Find where the given text appears and provide that cell's center as (x, y) coordinate. 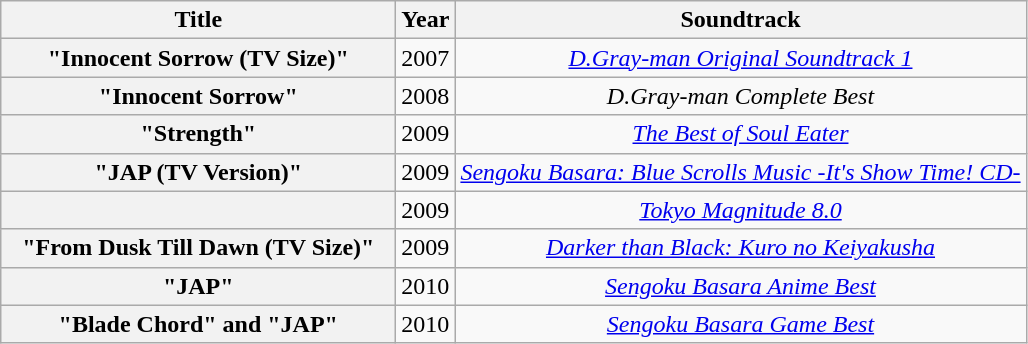
Soundtrack (740, 20)
Sengoku Basara: Blue Scrolls Music -It's Show Time! CD- (740, 172)
"Strength" (198, 134)
2007 (426, 58)
Sengoku Basara Anime Best (740, 286)
Tokyo Magnitude 8.0 (740, 210)
The Best of Soul Eater (740, 134)
"Innocent Sorrow" (198, 96)
"JAP (TV Version)" (198, 172)
Darker than Black: Kuro no Keiyakusha (740, 248)
Year (426, 20)
"Innocent Sorrow (TV Size)" (198, 58)
Title (198, 20)
"From Dusk Till Dawn (TV Size)" (198, 248)
D.Gray-man Original Soundtrack 1 (740, 58)
Sengoku Basara Game Best (740, 324)
D.Gray-man Complete Best (740, 96)
"Blade Chord" and "JAP" (198, 324)
"JAP" (198, 286)
2008 (426, 96)
